Pinpoint the cell where the given text exists, returning its (x, y) midpoint coordinate. 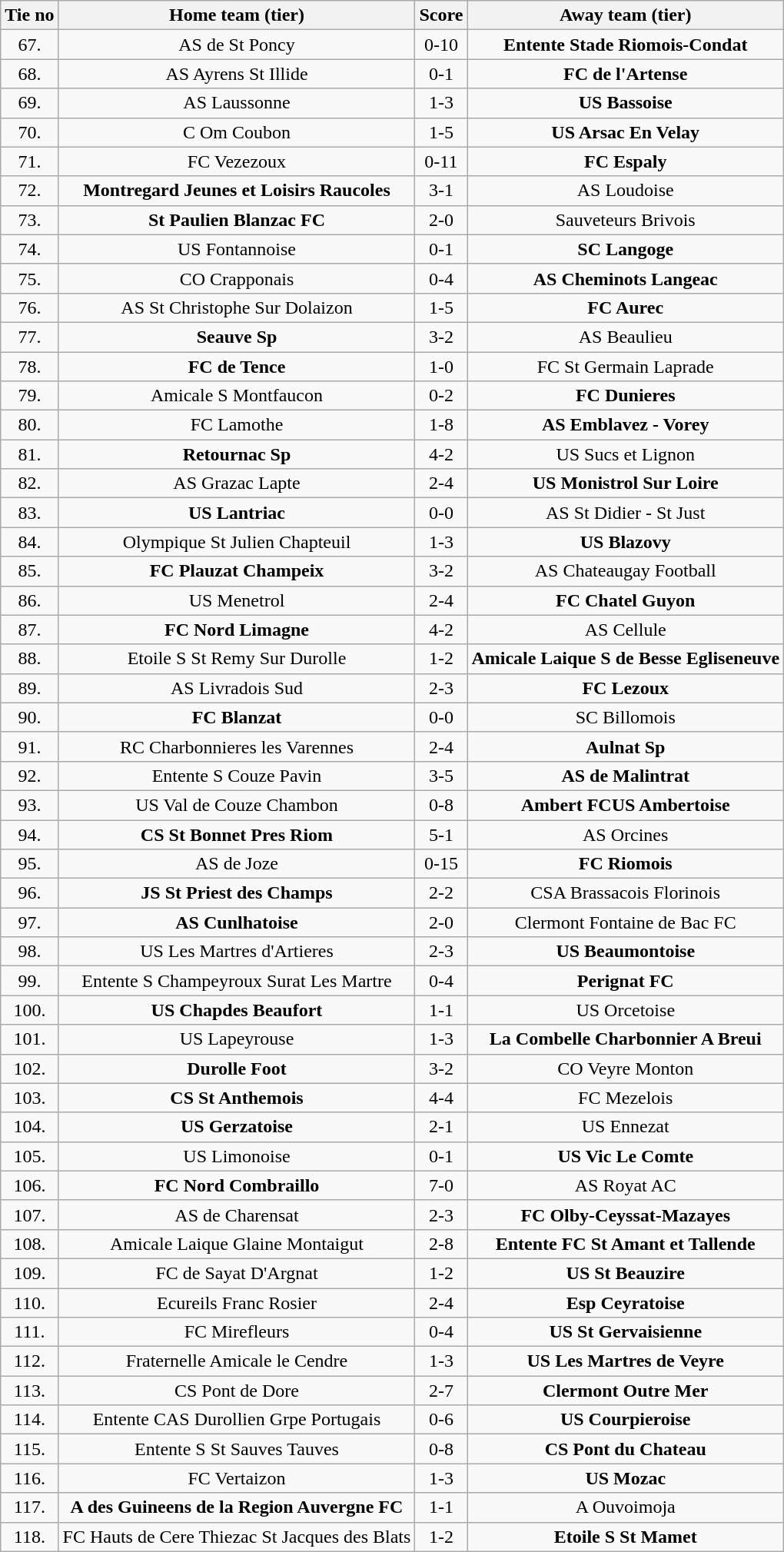
AS Royat AC (626, 1185)
Entente S Champeyroux Surat Les Martre (237, 981)
US Sucs et Lignon (626, 454)
AS Cheminots Langeac (626, 278)
0-15 (441, 864)
116. (29, 1478)
Olympique St Julien Chapteuil (237, 542)
FC Riomois (626, 864)
0-6 (441, 1420)
79. (29, 396)
104. (29, 1127)
US Lantriac (237, 513)
Entente FC St Amant et Tallende (626, 1244)
78. (29, 367)
Score (441, 15)
FC Nord Limagne (237, 630)
7-0 (441, 1185)
US St Gervaisienne (626, 1332)
US Ennezat (626, 1127)
FC Olby-Ceyssat-Mazayes (626, 1215)
AS Chateaugay Football (626, 571)
67. (29, 45)
Away team (tier) (626, 15)
FC Aurec (626, 307)
Entente CAS Durollien Grpe Portugais (237, 1420)
Ambert FCUS Ambertoise (626, 805)
Sauveteurs Brivois (626, 220)
Clermont Fontaine de Bac FC (626, 922)
US Beaumontoise (626, 952)
80. (29, 425)
96. (29, 893)
0-11 (441, 161)
Durolle Foot (237, 1068)
US Lapeyrouse (237, 1039)
C Om Coubon (237, 132)
3-5 (441, 776)
Entente S Couze Pavin (237, 776)
87. (29, 630)
1-8 (441, 425)
5-1 (441, 834)
92. (29, 776)
St Paulien Blanzac FC (237, 220)
AS Loudoise (626, 191)
US Limonoise (237, 1156)
AS de St Poncy (237, 45)
US Monistrol Sur Loire (626, 484)
70. (29, 132)
US St Beauzire (626, 1273)
71. (29, 161)
Montregard Jeunes et Loisirs Raucoles (237, 191)
68. (29, 74)
100. (29, 1010)
Esp Ceyratoise (626, 1303)
A des Guineens de la Region Auvergne FC (237, 1507)
RC Charbonnieres les Varennes (237, 746)
102. (29, 1068)
84. (29, 542)
FC Nord Combraillo (237, 1185)
Fraternelle Amicale le Cendre (237, 1361)
99. (29, 981)
2-8 (441, 1244)
1-0 (441, 367)
AS Emblavez - Vorey (626, 425)
93. (29, 805)
108. (29, 1244)
CO Crapponais (237, 278)
US Val de Couze Chambon (237, 805)
101. (29, 1039)
97. (29, 922)
115. (29, 1449)
Retournac Sp (237, 454)
107. (29, 1215)
103. (29, 1098)
US Menetrol (237, 600)
AS Ayrens St Illide (237, 74)
112. (29, 1361)
US Blazovy (626, 542)
FC Plauzat Champeix (237, 571)
89. (29, 688)
FC St Germain Laprade (626, 367)
Seauve Sp (237, 337)
Tie no (29, 15)
AS Livradois Sud (237, 688)
Amicale S Montfaucon (237, 396)
Clermont Outre Mer (626, 1391)
90. (29, 717)
2-2 (441, 893)
US Les Martres de Veyre (626, 1361)
FC Blanzat (237, 717)
AS Grazac Lapte (237, 484)
Ecureils Franc Rosier (237, 1303)
105. (29, 1156)
CO Veyre Monton (626, 1068)
2-1 (441, 1127)
AS de Malintrat (626, 776)
2-7 (441, 1391)
73. (29, 220)
98. (29, 952)
4-4 (441, 1098)
Aulnat Sp (626, 746)
FC de Sayat D'Argnat (237, 1273)
Etoile S St Remy Sur Durolle (237, 659)
CS Pont du Chateau (626, 1449)
Home team (tier) (237, 15)
106. (29, 1185)
FC Vezezoux (237, 161)
CSA Brassacois Florinois (626, 893)
FC de l'Artense (626, 74)
109. (29, 1273)
FC Espaly (626, 161)
US Gerzatoise (237, 1127)
US Bassoise (626, 103)
81. (29, 454)
CS Pont de Dore (237, 1391)
AS St Didier - St Just (626, 513)
US Mozac (626, 1478)
69. (29, 103)
Perignat FC (626, 981)
FC Hauts de Cere Thiezac St Jacques des Blats (237, 1537)
FC Chatel Guyon (626, 600)
0-2 (441, 396)
US Les Martres d'Artieres (237, 952)
72. (29, 191)
Amicale Laique Glaine Montaigut (237, 1244)
3-1 (441, 191)
Entente Stade Riomois-Condat (626, 45)
AS St Christophe Sur Dolaizon (237, 307)
A Ouvoimoja (626, 1507)
AS de Charensat (237, 1215)
US Fontannoise (237, 249)
AS Beaulieu (626, 337)
FC Dunieres (626, 396)
74. (29, 249)
91. (29, 746)
AS Cunlhatoise (237, 922)
Entente S St Sauves Tauves (237, 1449)
95. (29, 864)
CS St Bonnet Pres Riom (237, 834)
FC Mezelois (626, 1098)
83. (29, 513)
SC Langoge (626, 249)
FC Mirefleurs (237, 1332)
FC Lezoux (626, 688)
88. (29, 659)
94. (29, 834)
85. (29, 571)
75. (29, 278)
AS de Joze (237, 864)
110. (29, 1303)
US Orcetoise (626, 1010)
77. (29, 337)
SC Billomois (626, 717)
US Chapdes Beaufort (237, 1010)
US Courpieroise (626, 1420)
AS Laussonne (237, 103)
FC Vertaizon (237, 1478)
La Combelle Charbonnier A Breui (626, 1039)
FC Lamothe (237, 425)
82. (29, 484)
CS St Anthemois (237, 1098)
US Vic Le Comte (626, 1156)
76. (29, 307)
113. (29, 1391)
JS St Priest des Champs (237, 893)
Amicale Laique S de Besse Egliseneuve (626, 659)
118. (29, 1537)
0-10 (441, 45)
Etoile S St Mamet (626, 1537)
111. (29, 1332)
86. (29, 600)
AS Orcines (626, 834)
FC de Tence (237, 367)
AS Cellule (626, 630)
114. (29, 1420)
117. (29, 1507)
US Arsac En Velay (626, 132)
